Scan for the cell matching the given text and deliver its [x, y] coordinate at center. 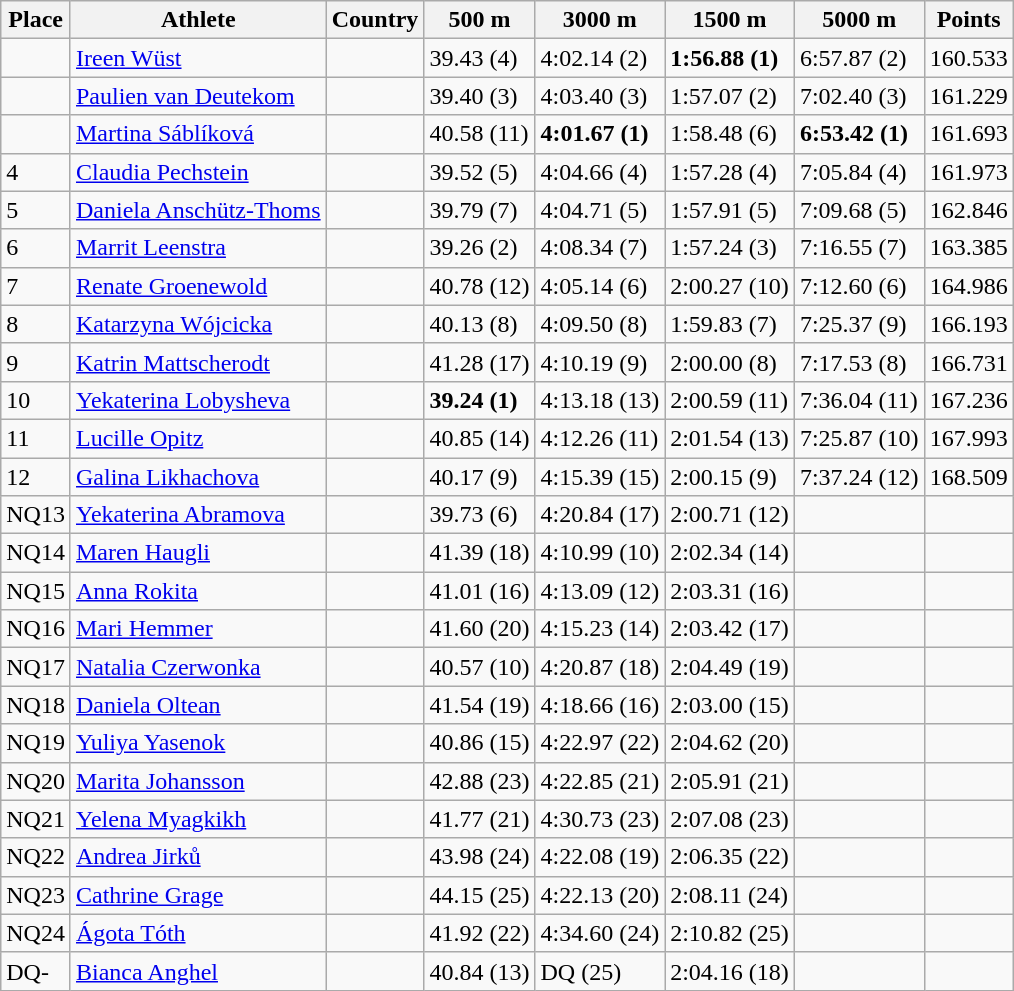
2:04.16 (18) [730, 971]
Place [36, 20]
7:25.87 (10) [859, 438]
Katrin Mattscherodt [198, 362]
3000 m [600, 20]
NQ22 [36, 857]
167.236 [968, 400]
40.85 (14) [480, 438]
4:04.66 (4) [600, 172]
Martina Sáblíková [198, 134]
NQ14 [36, 553]
4:02.14 (2) [600, 58]
4:15.23 (14) [600, 629]
Yekaterina Lobysheva [198, 400]
Katarzyna Wójcicka [198, 324]
Yelena Myagkikh [198, 819]
Points [968, 20]
DQ- [36, 971]
4:05.14 (6) [600, 286]
4 [36, 172]
4:20.84 (17) [600, 515]
1:59.83 (7) [730, 324]
39.40 (3) [480, 96]
4:13.18 (13) [600, 400]
4:10.99 (10) [600, 553]
39.24 (1) [480, 400]
2:10.82 (25) [730, 933]
12 [36, 477]
41.28 (17) [480, 362]
Maren Haugli [198, 553]
5 [36, 210]
Lucille Opitz [198, 438]
40.13 (8) [480, 324]
4:22.97 (22) [600, 743]
NQ21 [36, 819]
NQ15 [36, 591]
Ágota Tóth [198, 933]
41.77 (21) [480, 819]
2:00.71 (12) [730, 515]
7:36.04 (11) [859, 400]
7:25.37 (9) [859, 324]
NQ13 [36, 515]
168.509 [968, 477]
2:03.31 (16) [730, 591]
2:03.42 (17) [730, 629]
6 [36, 248]
NQ19 [36, 743]
Yekaterina Abramova [198, 515]
9 [36, 362]
161.229 [968, 96]
166.193 [968, 324]
4:04.71 (5) [600, 210]
Athlete [198, 20]
Mari Hemmer [198, 629]
39.52 (5) [480, 172]
500 m [480, 20]
1:56.88 (1) [730, 58]
40.86 (15) [480, 743]
Ireen Wüst [198, 58]
2:06.35 (22) [730, 857]
7:05.84 (4) [859, 172]
4:18.66 (16) [600, 705]
1:57.91 (5) [730, 210]
40.84 (13) [480, 971]
1:57.24 (3) [730, 248]
41.01 (16) [480, 591]
162.846 [968, 210]
2:00.15 (9) [730, 477]
2:04.49 (19) [730, 667]
43.98 (24) [480, 857]
NQ17 [36, 667]
167.993 [968, 438]
2:00.59 (11) [730, 400]
4:09.50 (8) [600, 324]
2:07.08 (23) [730, 819]
160.533 [968, 58]
Galina Likhachova [198, 477]
7:09.68 (5) [859, 210]
4:13.09 (12) [600, 591]
Paulien van Deutekom [198, 96]
NQ23 [36, 895]
161.693 [968, 134]
164.986 [968, 286]
4:15.39 (15) [600, 477]
NQ16 [36, 629]
NQ18 [36, 705]
39.79 (7) [480, 210]
4:22.08 (19) [600, 857]
Andrea Jirků [198, 857]
2:02.34 (14) [730, 553]
Yuliya Yasenok [198, 743]
41.39 (18) [480, 553]
Country [375, 20]
6:53.42 (1) [859, 134]
42.88 (23) [480, 781]
2:04.62 (20) [730, 743]
4:20.87 (18) [600, 667]
39.73 (6) [480, 515]
4:30.73 (23) [600, 819]
39.26 (2) [480, 248]
10 [36, 400]
4:22.85 (21) [600, 781]
7:16.55 (7) [859, 248]
2:00.27 (10) [730, 286]
11 [36, 438]
41.54 (19) [480, 705]
Bianca Anghel [198, 971]
Cathrine Grage [198, 895]
40.78 (12) [480, 286]
Marrit Leenstra [198, 248]
2:01.54 (13) [730, 438]
Renate Groenewold [198, 286]
7:37.24 (12) [859, 477]
40.17 (9) [480, 477]
2:08.11 (24) [730, 895]
7:02.40 (3) [859, 96]
1500 m [730, 20]
Daniela Anschütz-Thoms [198, 210]
41.92 (22) [480, 933]
4:01.67 (1) [600, 134]
DQ (25) [600, 971]
4:03.40 (3) [600, 96]
44.15 (25) [480, 895]
161.973 [968, 172]
8 [36, 324]
Claudia Pechstein [198, 172]
4:10.19 (9) [600, 362]
4:34.60 (24) [600, 933]
2:00.00 (8) [730, 362]
4:22.13 (20) [600, 895]
39.43 (4) [480, 58]
1:57.07 (2) [730, 96]
2:03.00 (15) [730, 705]
NQ20 [36, 781]
40.58 (11) [480, 134]
Anna Rokita [198, 591]
5000 m [859, 20]
41.60 (20) [480, 629]
4:12.26 (11) [600, 438]
163.385 [968, 248]
NQ24 [36, 933]
1:58.48 (6) [730, 134]
2:05.91 (21) [730, 781]
6:57.87 (2) [859, 58]
1:57.28 (4) [730, 172]
4:08.34 (7) [600, 248]
40.57 (10) [480, 667]
Marita Johansson [198, 781]
166.731 [968, 362]
Daniela Oltean [198, 705]
7:17.53 (8) [859, 362]
7 [36, 286]
7:12.60 (6) [859, 286]
Natalia Czerwonka [198, 667]
